Determine the (X, Y) coordinate at the center of the cell enclosing the given text.  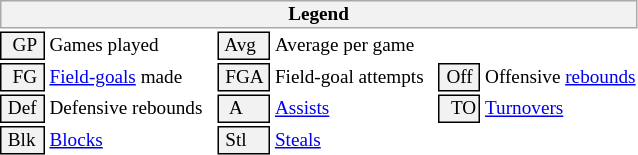
Off (460, 77)
Steals (354, 140)
A (244, 108)
GP (22, 46)
Defensive rebounds (131, 108)
Stl (244, 140)
Average per game (354, 46)
Turnovers (561, 108)
Avg (244, 46)
Assists (354, 108)
Field-goal attempts (354, 77)
FGA (244, 77)
Field-goals made (131, 77)
Offensive rebounds (561, 77)
Def (22, 108)
TO (460, 108)
FG (22, 77)
Blocks (131, 140)
Games played (131, 46)
Blk (22, 140)
Legend (318, 14)
